Determine the (x, y) coordinate at the center of the cell enclosing the given text.  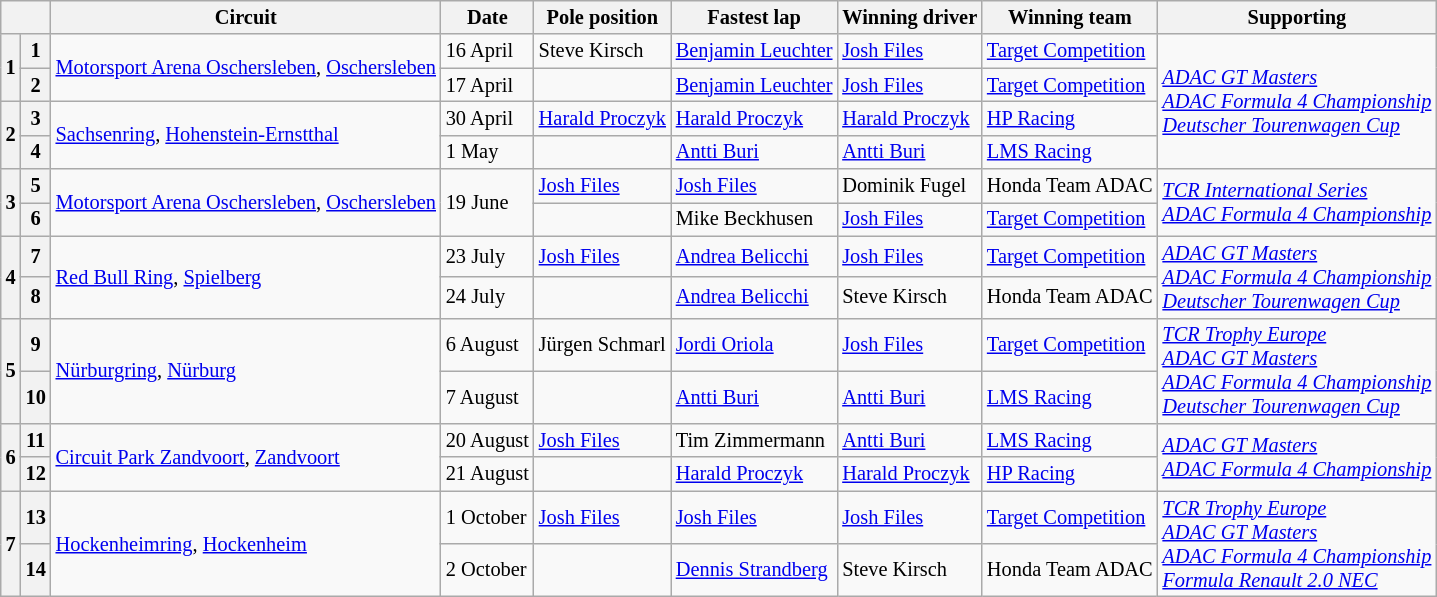
Winning driver (910, 17)
30 April (488, 118)
10 (36, 396)
13 (36, 518)
Fastest lap (754, 17)
TCR Trophy EuropeADAC GT MastersADAC Formula 4 ChampionshipFormula Renault 2.0 NEC (1298, 544)
TCR Trophy EuropeADAC GT MastersADAC Formula 4 ChampionshipDeutscher Tourenwagen Cup (1298, 371)
Nürburgring, Nürburg (246, 371)
8 (36, 298)
Jordi Oriola (754, 344)
11 (36, 440)
ADAC GT MastersADAC Formula 4 Championship (1298, 456)
1 October (488, 518)
Pole position (602, 17)
19 June (488, 202)
Dennis Strandberg (754, 570)
TCR International SeriesADAC Formula 4 Championship (1298, 202)
Supporting (1298, 17)
9 (36, 344)
Hockenheimring, Hockenheim (246, 544)
16 April (488, 51)
12 (36, 474)
23 July (488, 256)
Dominik Fugel (910, 186)
Red Bull Ring, Spielberg (246, 277)
1 May (488, 152)
Winning team (1070, 17)
14 (36, 570)
21 August (488, 474)
17 April (488, 85)
Sachsenring, Hohenstein-Ernstthal (246, 134)
Tim Zimmermann (754, 440)
Circuit (246, 17)
Jürgen Schmarl (602, 344)
7 August (488, 396)
2 October (488, 570)
6 August (488, 344)
Mike Beckhusen (754, 219)
24 July (488, 298)
Circuit Park Zandvoort, Zandvoort (246, 456)
Date (488, 17)
20 August (488, 440)
